Return the (X, Y) coordinate for the center point of the cell that contains the specified text.  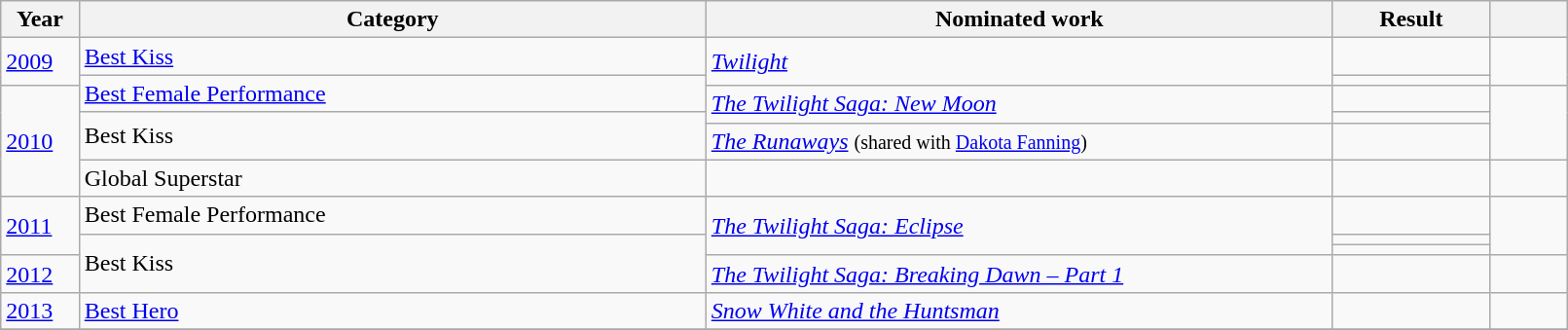
Nominated work (1019, 19)
2012 (40, 274)
2011 (40, 226)
Result (1411, 19)
The Runaways (shared with Dakota Fanning) (1019, 141)
The Twilight Saga: Breaking Dawn – Part 1 (1019, 274)
The Twilight Saga: New Moon (1019, 104)
Global Superstar (392, 178)
Year (40, 19)
Category (392, 19)
The Twilight Saga: Eclipse (1019, 226)
Best Hero (392, 311)
Twilight (1019, 62)
2010 (40, 141)
Snow White and the Huntsman (1019, 311)
2009 (40, 62)
2013 (40, 311)
